Return the (x, y) coordinate for the center point of the cell that contains the specified text.  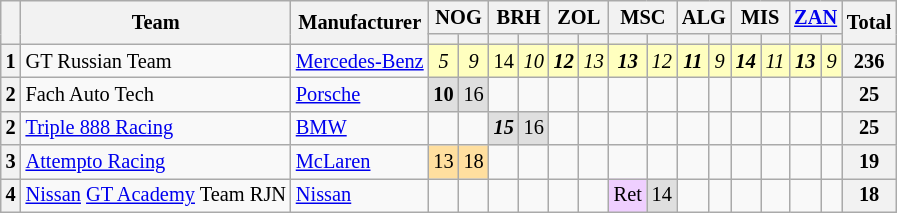
Nissan GT Academy Team RJN (156, 195)
Ret (628, 195)
Total (869, 22)
Attempto Racing (156, 162)
MIS (760, 17)
MSC (643, 17)
Porsche (360, 94)
ALG (704, 17)
ZAN (816, 17)
236 (869, 61)
19 (869, 162)
15 (504, 128)
4 (11, 195)
Manufacturer (360, 22)
ZOL (579, 17)
Team (156, 22)
McLaren (360, 162)
5 (444, 61)
Mercedes-Benz (360, 61)
1 (11, 61)
Nissan (360, 195)
NOG (459, 17)
Fach Auto Tech (156, 94)
BMW (360, 128)
GT Russian Team (156, 61)
3 (11, 162)
Triple 888 Racing (156, 128)
BRH (519, 17)
